Detect which cell encompasses the target text, then output its [x, y] center coordinate. 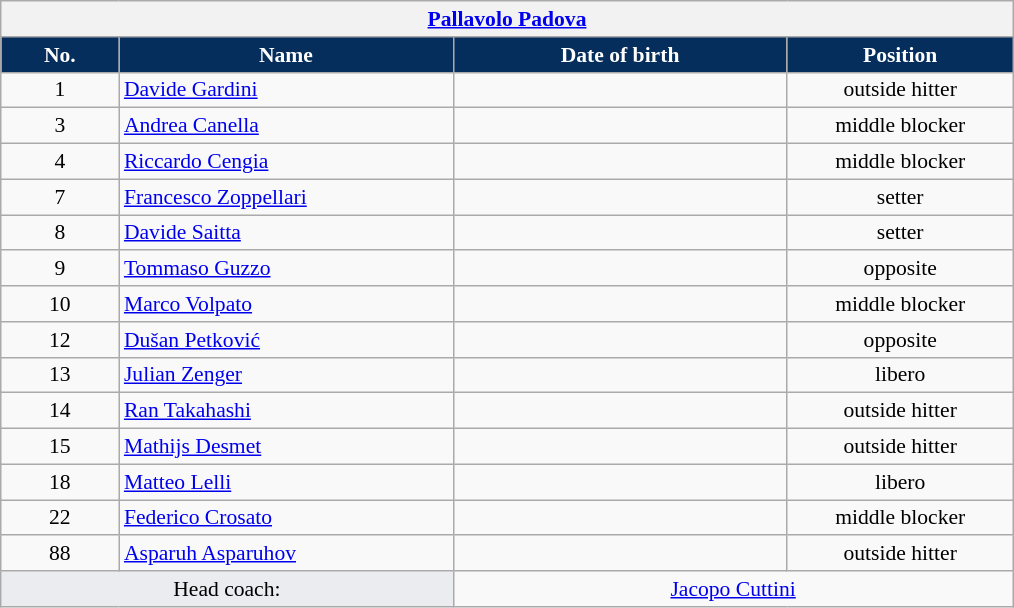
9 [60, 269]
18 [60, 482]
8 [60, 233]
13 [60, 375]
15 [60, 447]
Mathijs Desmet [286, 447]
Position [900, 55]
Davide Gardini [286, 90]
Name [286, 55]
88 [60, 554]
1 [60, 90]
12 [60, 340]
Davide Saitta [286, 233]
7 [60, 197]
Dušan Petković [286, 340]
Matteo Lelli [286, 482]
No. [60, 55]
Julian Zenger [286, 375]
Tommaso Guzzo [286, 269]
Andrea Canella [286, 126]
10 [60, 304]
Head coach: [227, 589]
Date of birth [620, 55]
Jacopo Cuttini [733, 589]
22 [60, 518]
Pallavolo Padova [507, 19]
Francesco Zoppellari [286, 197]
14 [60, 411]
Riccardo Cengia [286, 162]
Asparuh Asparuhov [286, 554]
Ran Takahashi [286, 411]
Marco Volpato [286, 304]
Federico Crosato [286, 518]
4 [60, 162]
3 [60, 126]
